Extract the (x, y) coordinate from the center of the cell holding the provided text.  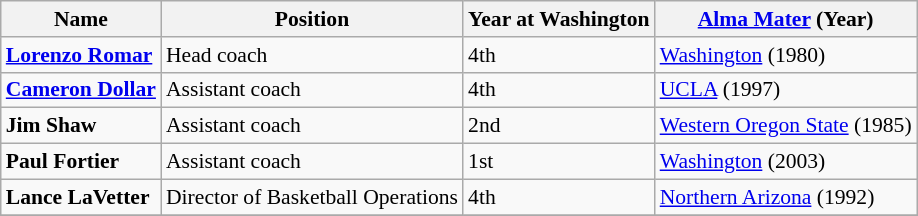
2nd (559, 126)
1st (559, 162)
Lorenzo Romar (81, 55)
Position (312, 19)
Washington (1980) (786, 55)
Director of Basketball Operations (312, 197)
Jim Shaw (81, 126)
UCLA (1997) (786, 90)
Lance LaVetter (81, 197)
Head coach (312, 55)
Alma Mater (Year) (786, 19)
Washington (2003) (786, 162)
Western Oregon State (1985) (786, 126)
Cameron Dollar (81, 90)
Year at Washington (559, 19)
Name (81, 19)
Northern Arizona (1992) (786, 197)
Paul Fortier (81, 162)
